Scan for the cell matching the given text and deliver its (x, y) coordinate at center. 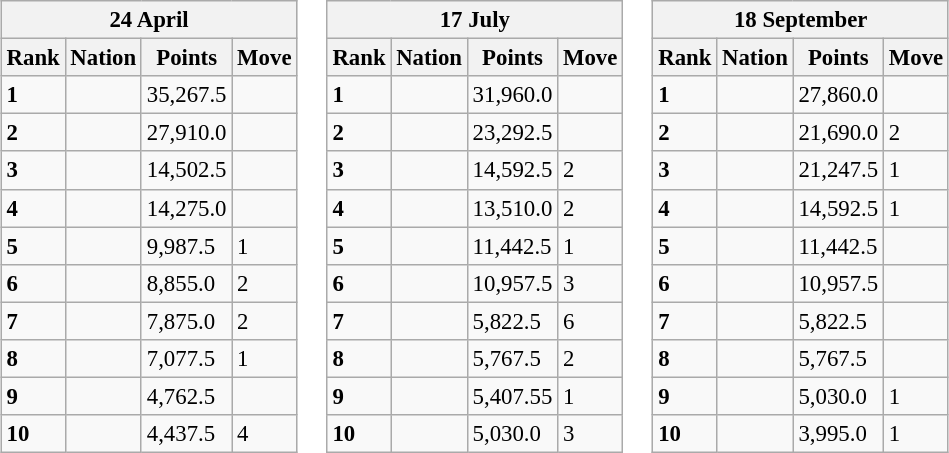
27,910.0 (186, 133)
21,690.0 (838, 133)
23,292.5 (512, 133)
31,960.0 (512, 95)
5,407.55 (512, 396)
7,077.5 (186, 358)
35,267.5 (186, 95)
18 September (801, 20)
27,860.0 (838, 95)
24 April (149, 20)
8,855.0 (186, 283)
7,875.0 (186, 321)
9,987.5 (186, 246)
17 July (475, 20)
3,995.0 (838, 434)
13,510.0 (512, 208)
21,247.5 (838, 170)
14,275.0 (186, 208)
14,502.5 (186, 170)
4,437.5 (186, 434)
4,762.5 (186, 396)
